Return [x, y] of the center of cell containing provided text 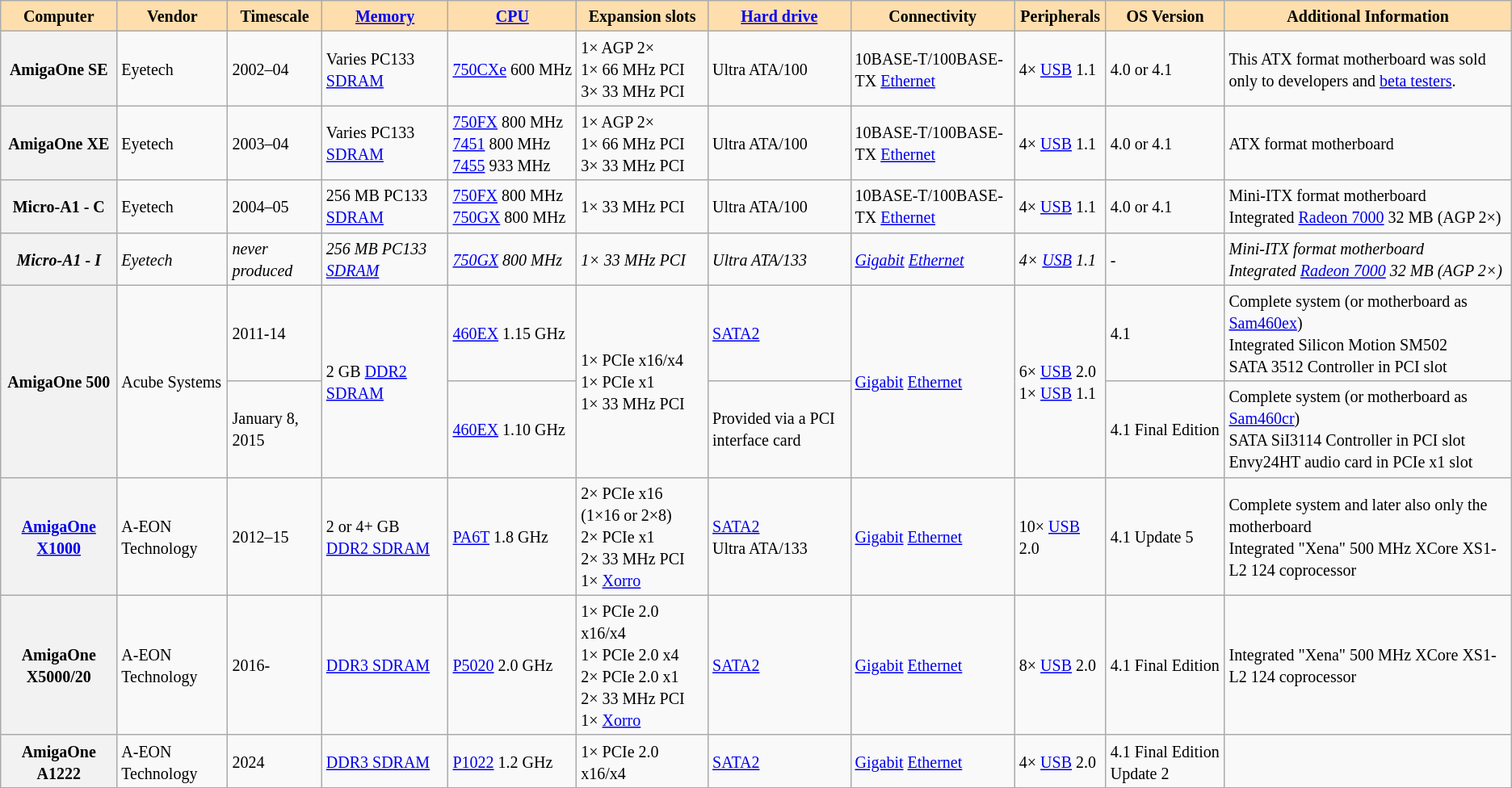
Computer [59, 16]
4.1 [1165, 333]
January 8, 2015 [275, 430]
SATA2Ultra ATA/133 [779, 536]
P1022 1.2 GHz [512, 761]
Connectivity [932, 16]
750CXe 600 MHz [512, 69]
10× USB 2.0 [1060, 536]
Micro-A1 - C [59, 207]
Expansion slots [643, 16]
- [1165, 258]
2004–05 [275, 207]
Micro-A1 - I [59, 258]
Hard drive [779, 16]
1× PCIe x16/x41× PCIe x11× 33 MHz PCI [643, 381]
AmigaOne A1222 [59, 761]
Timescale [275, 16]
750FX 800 MHz7451 800 MHz7455 933 MHz [512, 143]
Complete system and later also only the motherboardIntegrated "Xena" 500 MHz XCore XS1-L2 124 coprocessor [1368, 536]
1× PCIe 2.0 x16/x4 [643, 761]
Complete system (or motherboard as Sam460ex)Integrated Silicon Motion SM502SATA 3512 Controller in PCI slot [1368, 333]
Provided via a PCI interface card [779, 430]
2 or 4+ GB DDR2 SDRAM [384, 536]
Memory [384, 16]
Additional Information [1368, 16]
AmigaOne X1000 [59, 536]
Acube Systems [173, 381]
Complete system (or motherboard as Sam460cr)SATA SiI3114 Controller in PCI slotEnvy24HT audio card in PCIe x1 slot [1368, 430]
2002–04 [275, 69]
6× USB 2.01× USB 1.1 [1060, 381]
never produced [275, 258]
2016- [275, 665]
AmigaOne XE [59, 143]
2003–04 [275, 143]
750GX 800 MHz [512, 258]
This ATX format motherboard was sold only to developers and beta testers. [1368, 69]
Integrated "Xena" 500 MHz XCore XS1-L2 124 coprocessor [1368, 665]
AmigaOne SE [59, 69]
AmigaOne 500 [59, 381]
P5020 2.0 GHz [512, 665]
2012–15 [275, 536]
2× PCIe x16 (1×16 or 2×8)2× PCIe x12× 33 MHz PCI1× Xorro [643, 536]
750FX 800 MHz750GX 800 MHz [512, 207]
460EX 1.10 GHz [512, 430]
460EX 1.15 GHz [512, 333]
Vendor [173, 16]
4.1 Final Edition Update 2 [1165, 761]
ATX format motherboard [1368, 143]
2024 [275, 761]
2011-14 [275, 333]
CPU [512, 16]
4× USB 2.0 [1060, 761]
Ultra ATA/133 [779, 258]
AmigaOne X5000/20 [59, 665]
2 GB DDR2 SDRAM [384, 381]
Peripherals [1060, 16]
4.1 Update 5 [1165, 536]
OS Version [1165, 16]
PA6T 1.8 GHz [512, 536]
8× USB 2.0 [1060, 665]
1× PCIe 2.0 x16/x41× PCIe 2.0 x42× PCIe 2.0 x12× 33 MHz PCI1× Xorro [643, 665]
